Extract the [X, Y] coordinate from the center of the cell holding the provided text.  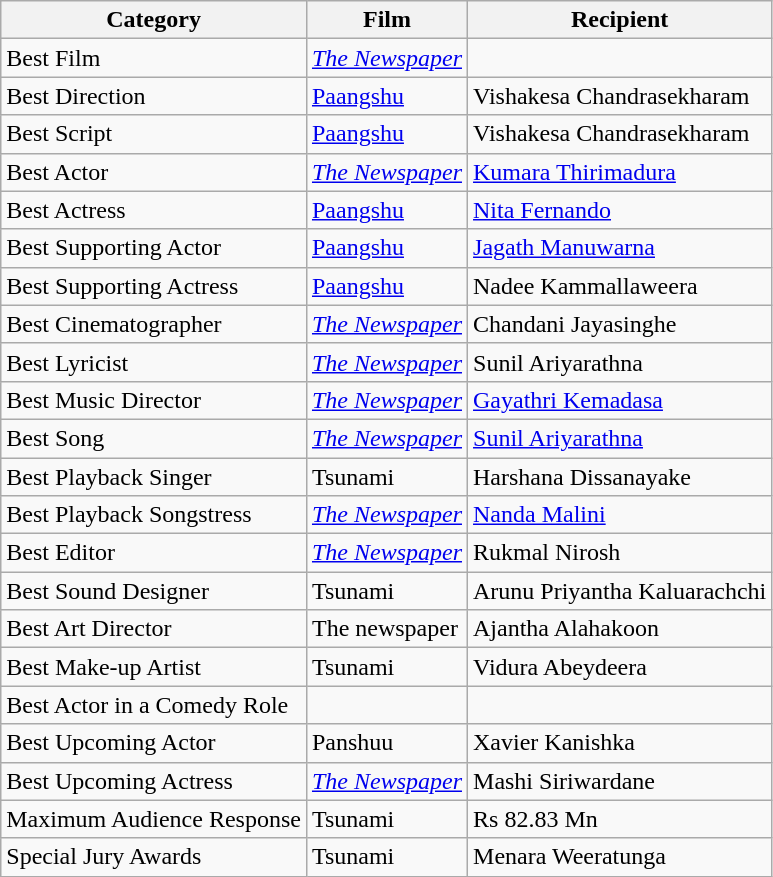
Best Sound Designer [154, 591]
Maximum Audience Response [154, 819]
Xavier Kanishka [620, 743]
Best Supporting Actress [154, 286]
Best Supporting Actor [154, 248]
Rs 82.83 Mn [620, 819]
Best Upcoming Actress [154, 781]
Best Actor [154, 172]
Kumara Thirimadura [620, 172]
Gayathri Kemadasa [620, 400]
Best Art Director [154, 629]
Ajantha Alahakoon [620, 629]
The newspaper [386, 629]
Best Playback Singer [154, 477]
Film [386, 20]
Jagath Manuwarna [620, 248]
Rukmal Nirosh [620, 553]
Arunu Priyantha Kaluarachchi [620, 591]
Chandani Jayasinghe [620, 324]
Best Music Director [154, 400]
Harshana Dissanayake [620, 477]
Best Script [154, 134]
Vidura Abeydeera [620, 667]
Mashi Siriwardane [620, 781]
Best Film [154, 58]
Best Direction [154, 96]
Panshuu [386, 743]
Best Editor [154, 553]
Best Cinematographer [154, 324]
Best Actor in a Comedy Role [154, 705]
Best Song [154, 438]
Menara Weeratunga [620, 857]
Best Make-up Artist [154, 667]
Category [154, 20]
Best Playback Songstress [154, 515]
Nadee Kammallaweera [620, 286]
Best Upcoming Actor [154, 743]
Nita Fernando [620, 210]
Nanda Malini [620, 515]
Best Actress [154, 210]
Recipient [620, 20]
Special Jury Awards [154, 857]
Best Lyricist [154, 362]
